Find where the given text appears and provide that cell's center as (X, Y) coordinate. 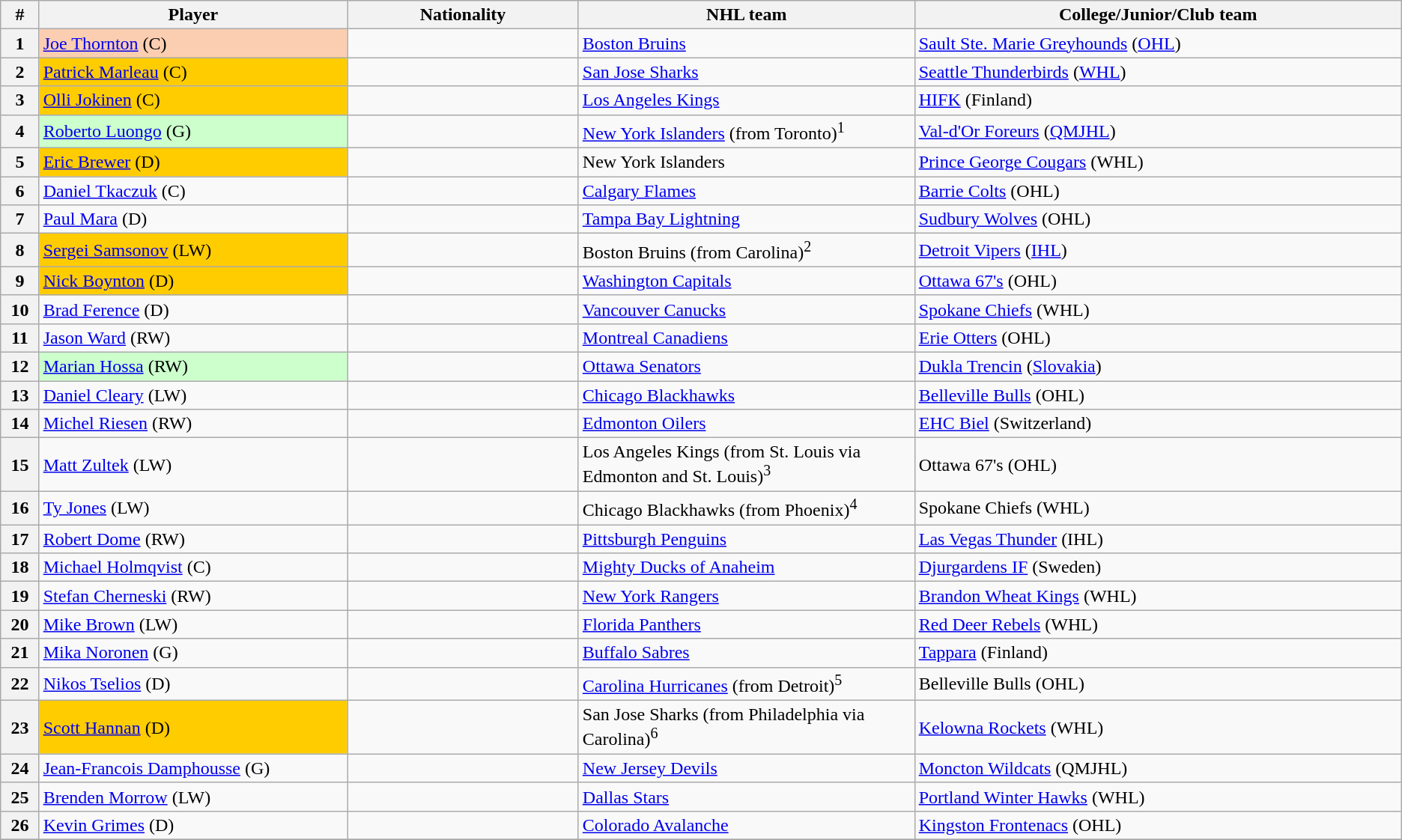
New York Islanders (746, 162)
Florida Panthers (746, 624)
Brenden Morrow (LW) (193, 797)
Daniel Cleary (LW) (193, 395)
Player (193, 15)
Val-d'Or Foreurs (QMJHL) (1158, 132)
Djurgardens IF (Sweden) (1158, 567)
# (19, 15)
10 (19, 309)
11 (19, 338)
Robert Dome (RW) (193, 539)
Tappara (Finland) (1158, 653)
Brad Ference (D) (193, 309)
Nick Boynton (D) (193, 281)
Ottawa Senators (746, 366)
17 (19, 539)
13 (19, 395)
Chicago Blackhawks (from Phoenix)4 (746, 508)
Mike Brown (LW) (193, 624)
Mika Noronen (G) (193, 653)
Brandon Wheat Kings (WHL) (1158, 596)
Daniel Tkaczuk (C) (193, 191)
23 (19, 728)
Seattle Thunderbirds (WHL) (1158, 72)
Detroit Vipers (IHL) (1158, 250)
Vancouver Canucks (746, 309)
San Jose Sharks (from Philadelphia via Carolina)6 (746, 728)
1 (19, 43)
Erie Otters (OHL) (1158, 338)
Boston Bruins (from Carolina)2 (746, 250)
Moncton Wildcats (QMJHL) (1158, 768)
9 (19, 281)
Nationality (463, 15)
Ty Jones (LW) (193, 508)
Kingston Frontenacs (OHL) (1158, 825)
Sudbury Wolves (OHL) (1158, 219)
College/Junior/Club team (1158, 15)
Stefan Cherneski (RW) (193, 596)
Paul Mara (D) (193, 219)
Montreal Canadiens (746, 338)
New Jersey Devils (746, 768)
8 (19, 250)
New York Islanders (from Toronto)1 (746, 132)
Joe Thornton (C) (193, 43)
Edmonton Oilers (746, 424)
Matt Zultek (LW) (193, 465)
24 (19, 768)
3 (19, 100)
Eric Brewer (D) (193, 162)
Olli Jokinen (C) (193, 100)
Patrick Marleau (C) (193, 72)
San Jose Sharks (746, 72)
Colorado Avalanche (746, 825)
22 (19, 684)
Prince George Cougars (WHL) (1158, 162)
Jean-Francois Damphousse (G) (193, 768)
EHC Biel (Switzerland) (1158, 424)
21 (19, 653)
Kelowna Rockets (WHL) (1158, 728)
Los Angeles Kings (from St. Louis via Edmonton and St. Louis)3 (746, 465)
5 (19, 162)
Washington Capitals (746, 281)
Los Angeles Kings (746, 100)
20 (19, 624)
Sergei Samsonov (LW) (193, 250)
Calgary Flames (746, 191)
Barrie Colts (OHL) (1158, 191)
12 (19, 366)
Michael Holmqvist (C) (193, 567)
New York Rangers (746, 596)
Roberto Luongo (G) (193, 132)
HIFK (Finland) (1158, 100)
2 (19, 72)
Buffalo Sabres (746, 653)
Kevin Grimes (D) (193, 825)
Chicago Blackhawks (746, 395)
4 (19, 132)
Portland Winter Hawks (WHL) (1158, 797)
15 (19, 465)
25 (19, 797)
Michel Riesen (RW) (193, 424)
26 (19, 825)
Mighty Ducks of Anaheim (746, 567)
Tampa Bay Lightning (746, 219)
18 (19, 567)
16 (19, 508)
NHL team (746, 15)
Jason Ward (RW) (193, 338)
Pittsburgh Penguins (746, 539)
Boston Bruins (746, 43)
Dallas Stars (746, 797)
Scott Hannan (D) (193, 728)
14 (19, 424)
Red Deer Rebels (WHL) (1158, 624)
Carolina Hurricanes (from Detroit)5 (746, 684)
Nikos Tselios (D) (193, 684)
19 (19, 596)
Sault Ste. Marie Greyhounds (OHL) (1158, 43)
6 (19, 191)
7 (19, 219)
Marian Hossa (RW) (193, 366)
Dukla Trencin (Slovakia) (1158, 366)
Las Vegas Thunder (IHL) (1158, 539)
